Scan for the cell matching the given text and deliver its [x, y] coordinate at center. 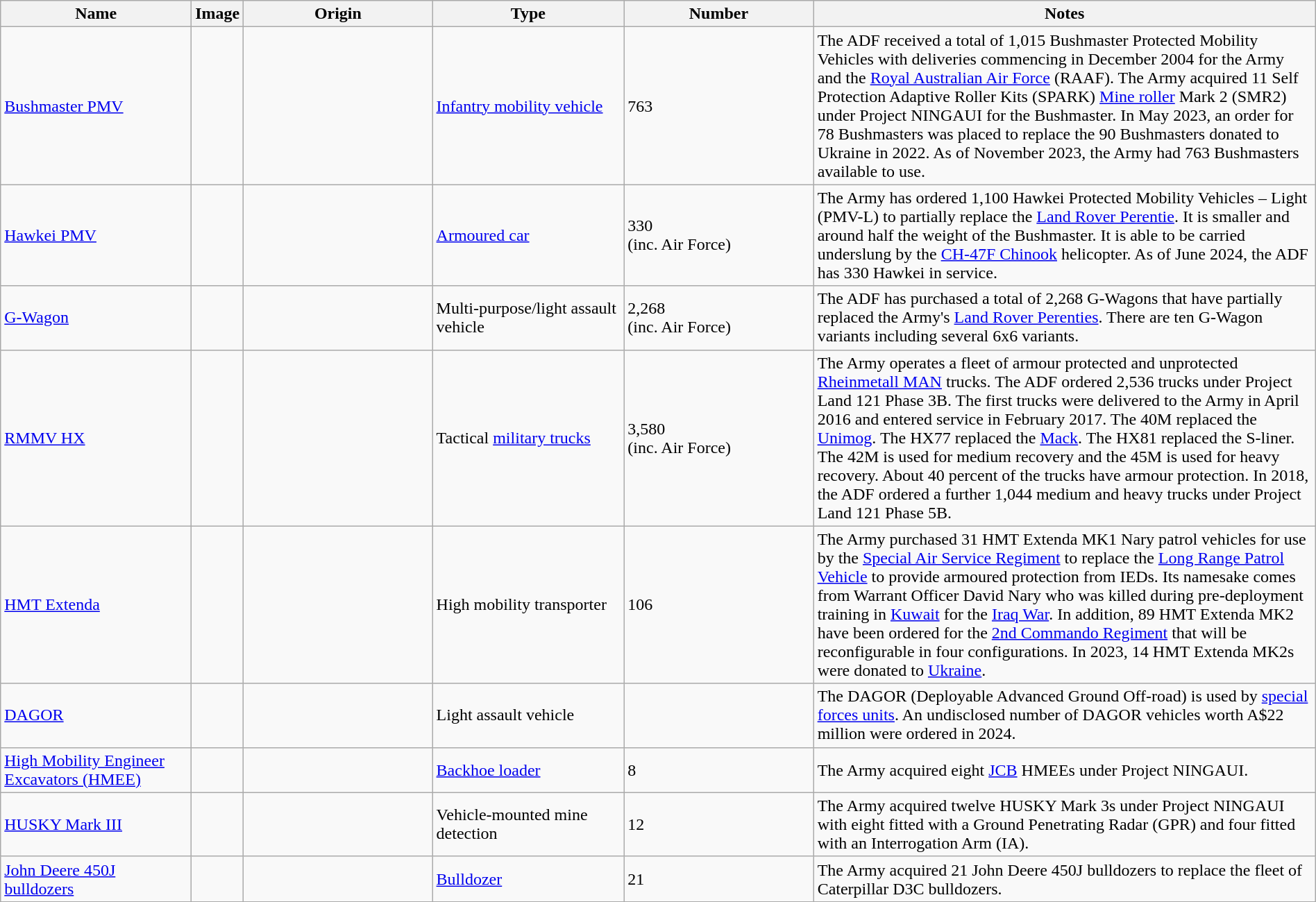
The Army acquired 21 John Deere 450J bulldozers to replace the fleet of Caterpillar D3C bulldozers. [1065, 878]
Name [96, 14]
12 [719, 824]
DAGOR [96, 715]
763 [719, 105]
21 [719, 878]
RMMV HX [96, 438]
Armoured car [528, 235]
HMT Extenda [96, 605]
Vehicle-mounted mine detection [528, 824]
John Deere 450J bulldozers [96, 878]
Tactical military trucks [528, 438]
G-Wagon [96, 318]
Hawkei PMV [96, 235]
Origin [338, 14]
Number [719, 14]
Light assault vehicle [528, 715]
HUSKY Mark III [96, 824]
Infantry mobility vehicle [528, 105]
Bushmaster PMV [96, 105]
High mobility transporter [528, 605]
Bulldozer [528, 878]
330(inc. Air Force) [719, 235]
High Mobility Engineer Excavators (HMEE) [96, 770]
Notes [1065, 14]
The Army acquired eight JCB HMEEs under Project NINGAUI. [1065, 770]
3,580(inc. Air Force) [719, 438]
Type [528, 14]
Multi-purpose/light assault vehicle [528, 318]
2,268(inc. Air Force) [719, 318]
Backhoe loader [528, 770]
106 [719, 605]
8 [719, 770]
Image [218, 14]
